Detect which cell encompasses the target text, then output its (X, Y) center coordinate. 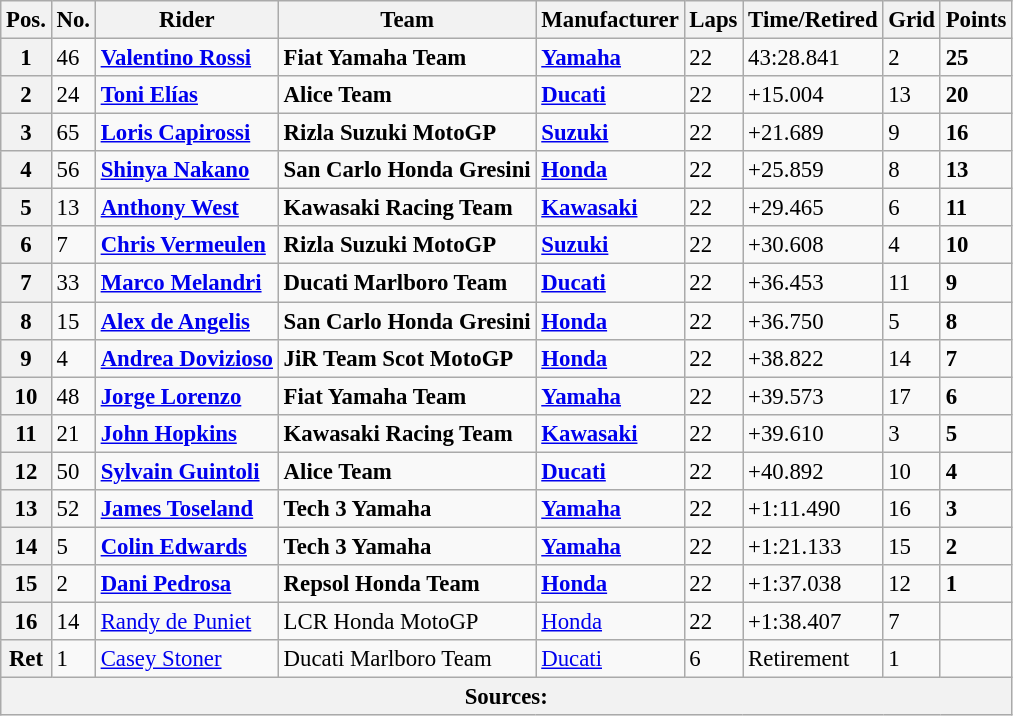
Colin Edwards (186, 546)
+1:21.133 (813, 546)
+38.822 (813, 358)
Anthony West (186, 208)
Sources: (506, 697)
Loris Capirossi (186, 133)
Marco Melandri (186, 283)
Sylvain Guintoli (186, 471)
Jorge Lorenzo (186, 396)
+15.004 (813, 95)
+30.608 (813, 245)
Retirement (813, 659)
46 (73, 58)
17 (912, 396)
43:28.841 (813, 58)
+21.689 (813, 133)
Toni Elías (186, 95)
33 (73, 283)
Shinya Nakano (186, 170)
+36.750 (813, 321)
Manufacturer (610, 20)
21 (73, 433)
20 (976, 95)
Grid (912, 20)
Repsol Honda Team (407, 584)
48 (73, 396)
Time/Retired (813, 20)
James Toseland (186, 509)
Andrea Dovizioso (186, 358)
Chris Vermeulen (186, 245)
Points (976, 20)
No. (73, 20)
Laps (714, 20)
24 (73, 95)
50 (73, 471)
+1:38.407 (813, 621)
Pos. (26, 20)
Valentino Rossi (186, 58)
+39.610 (813, 433)
Alex de Angelis (186, 321)
Dani Pedrosa (186, 584)
+29.465 (813, 208)
25 (976, 58)
Team (407, 20)
+39.573 (813, 396)
LCR Honda MotoGP (407, 621)
Rider (186, 20)
Casey Stoner (186, 659)
+1:37.038 (813, 584)
+40.892 (813, 471)
John Hopkins (186, 433)
JiR Team Scot MotoGP (407, 358)
+1:11.490 (813, 509)
+25.859 (813, 170)
65 (73, 133)
+36.453 (813, 283)
Randy de Puniet (186, 621)
Ret (26, 659)
56 (73, 170)
52 (73, 509)
